Identify which cell holds the provided text, then report its [x, y] central coordinate. 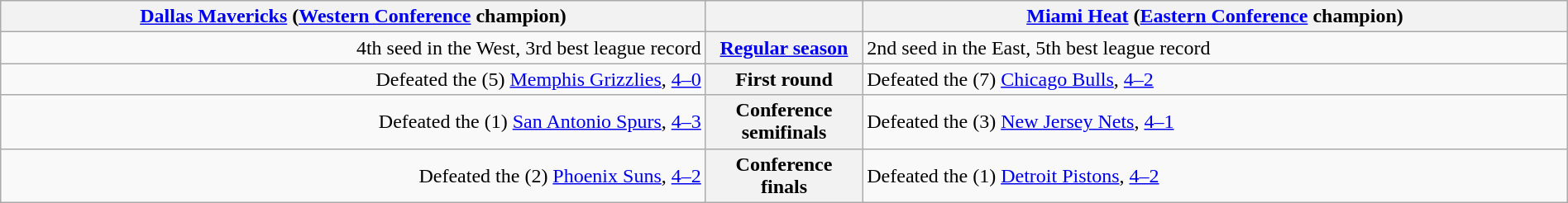
Defeated the (3) New Jersey Nets, 4–1 [1216, 122]
First round [784, 79]
Defeated the (7) Chicago Bulls, 4–2 [1216, 79]
Conference semifinals [784, 122]
Conference finals [784, 175]
Defeated the (5) Memphis Grizzlies, 4–0 [354, 79]
Defeated the (1) San Antonio Spurs, 4–3 [354, 122]
Regular season [784, 48]
Defeated the (2) Phoenix Suns, 4–2 [354, 175]
4th seed in the West, 3rd best league record [354, 48]
2nd seed in the East, 5th best league record [1216, 48]
Defeated the (1) Detroit Pistons, 4–2 [1216, 175]
Miami Heat (Eastern Conference champion) [1216, 17]
Dallas Mavericks (Western Conference champion) [354, 17]
